Capture the cell that displays the provided text and extract its (X, Y) central coordinate. 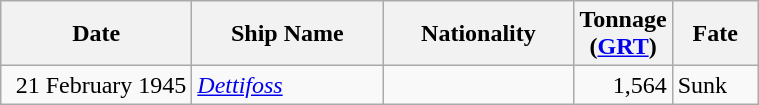
21 February 1945 (96, 85)
Dettifoss (288, 85)
Sunk (715, 85)
Tonnage(GRT) (623, 34)
Fate (715, 34)
Nationality (478, 34)
Ship Name (288, 34)
Date (96, 34)
1,564 (623, 85)
